Scan for the cell matching the given text and deliver its [X, Y] coordinate at center. 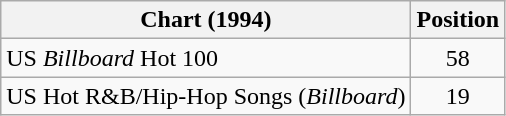
Chart (1994) [206, 20]
US Billboard Hot 100 [206, 58]
58 [458, 58]
US Hot R&B/Hip-Hop Songs (Billboard) [206, 96]
Position [458, 20]
19 [458, 96]
